Provide the [x, y] coordinate of the cell's center where the given text is located.  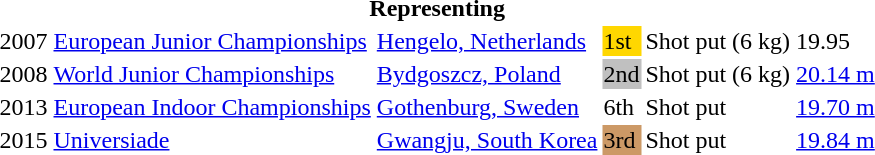
2nd [622, 74]
European Junior Championships [212, 41]
1st [622, 41]
World Junior Championships [212, 74]
Gwangju, South Korea [487, 140]
Bydgoszcz, Poland [487, 74]
Gothenburg, Sweden [487, 107]
6th [622, 107]
Universiade [212, 140]
European Indoor Championships [212, 107]
Hengelo, Netherlands [487, 41]
3rd [622, 140]
